Provide the [x, y] coordinate of the cell's center where the given text is located.  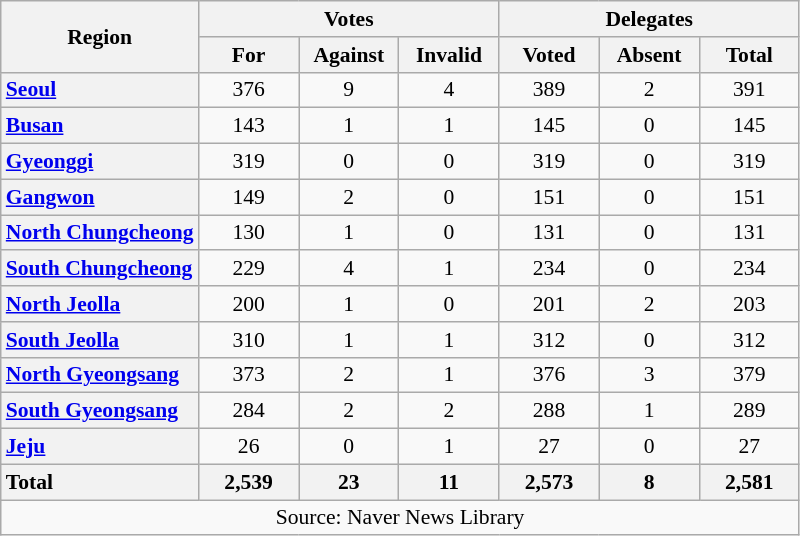
3 [649, 375]
310 [249, 340]
Votes [349, 19]
Absent [649, 55]
288 [549, 411]
North Jeolla [100, 304]
373 [249, 375]
201 [549, 304]
26 [249, 447]
130 [249, 233]
Region [100, 36]
200 [249, 304]
Jeju [100, 447]
Delegates [649, 19]
379 [749, 375]
289 [749, 411]
For [249, 55]
2,539 [249, 482]
143 [249, 126]
23 [349, 482]
149 [249, 197]
North Gyeongsang [100, 375]
Seoul [100, 90]
Invalid [449, 55]
9 [349, 90]
Gyeonggi [100, 162]
8 [649, 482]
284 [249, 411]
2,573 [549, 482]
391 [749, 90]
South Jeolla [100, 340]
Gangwon [100, 197]
Busan [100, 126]
229 [249, 269]
South Gyeongsang [100, 411]
Source: Naver News Library [400, 518]
11 [449, 482]
2,581 [749, 482]
Against [349, 55]
South Chungcheong [100, 269]
203 [749, 304]
North Chungcheong [100, 233]
Voted [549, 55]
389 [549, 90]
